Return the (X, Y) coordinate for the center point of the cell that contains the specified text.  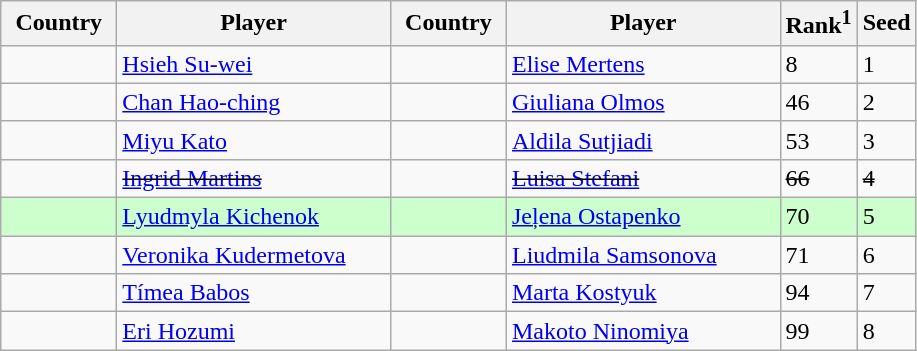
46 (818, 102)
Seed (886, 24)
4 (886, 178)
70 (818, 217)
5 (886, 217)
Makoto Ninomiya (643, 331)
7 (886, 293)
Aldila Sutjiadi (643, 140)
3 (886, 140)
Hsieh Su-wei (254, 64)
53 (818, 140)
Elise Mertens (643, 64)
2 (886, 102)
Jeļena Ostapenko (643, 217)
Rank1 (818, 24)
Eri Hozumi (254, 331)
1 (886, 64)
71 (818, 255)
Miyu Kato (254, 140)
66 (818, 178)
Tímea Babos (254, 293)
Giuliana Olmos (643, 102)
Luisa Stefani (643, 178)
Chan Hao-ching (254, 102)
Lyudmyla Kichenok (254, 217)
6 (886, 255)
Liudmila Samsonova (643, 255)
Marta Kostyuk (643, 293)
Veronika Kudermetova (254, 255)
99 (818, 331)
94 (818, 293)
Ingrid Martins (254, 178)
